Detect which cell encompasses the target text, then output its (x, y) center coordinate. 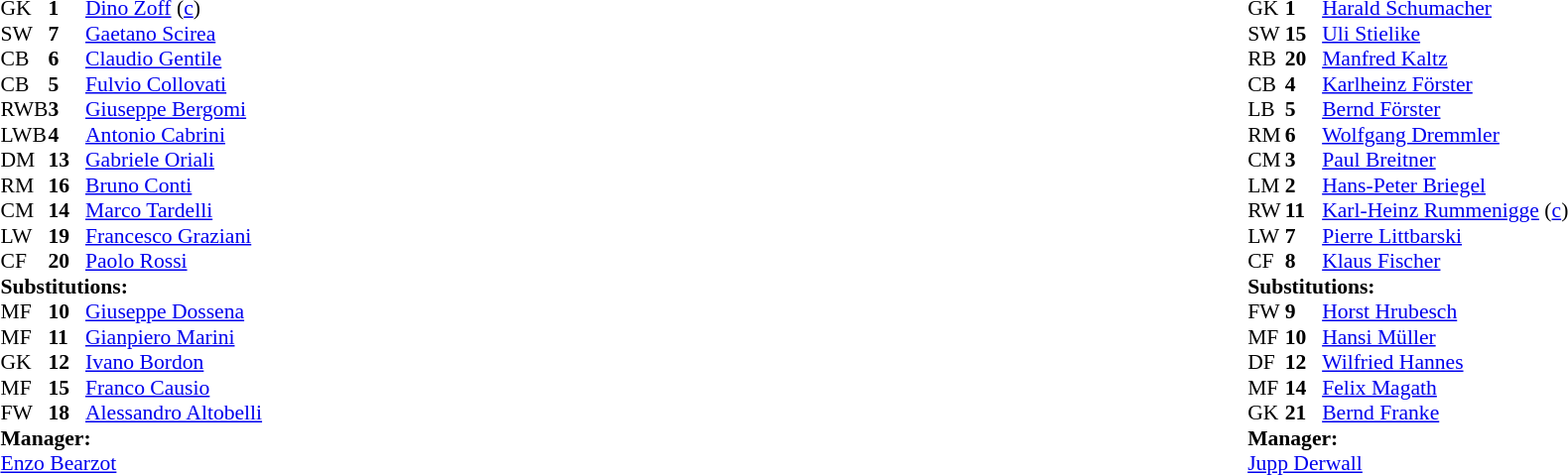
Antonio Cabrini (174, 135)
Bruno Conti (174, 185)
18 (66, 414)
9 (1304, 312)
8 (1304, 261)
Ivano Bordon (174, 362)
Hansi Müller (1445, 337)
Uli Stielike (1445, 34)
RWB (24, 110)
Bernd Förster (1445, 110)
LM (1266, 185)
Gaetano Scirea (174, 34)
Karlheinz Förster (1445, 84)
DM (24, 160)
Paolo Rossi (174, 261)
Horst Hrubesch (1445, 312)
Hans-Peter Briegel (1445, 185)
Bernd Franke (1445, 414)
RB (1266, 59)
Alessandro Altobelli (174, 414)
Giuseppe Dossena (174, 312)
Fulvio Collovati (174, 84)
Manfred Kaltz (1445, 59)
Karl-Heinz Rummenigge (c) (1445, 211)
Felix Magath (1445, 388)
RW (1266, 211)
LWB (24, 135)
Klaus Fischer (1445, 261)
Wilfried Hannes (1445, 362)
Francesco Graziani (174, 236)
2 (1304, 185)
DF (1266, 362)
LB (1266, 110)
Wolfgang Dremmler (1445, 135)
19 (66, 236)
Franco Causio (174, 388)
21 (1304, 414)
16 (66, 185)
Giuseppe Bergomi (174, 110)
Gianpiero Marini (174, 337)
Paul Breitner (1445, 160)
Marco Tardelli (174, 211)
Pierre Littbarski (1445, 236)
Gabriele Oriali (174, 160)
Claudio Gentile (174, 59)
13 (66, 160)
